Search for the cell housing the specified text and yield its [x, y] center coordinate. 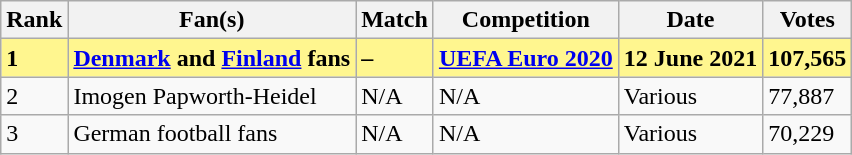
1 [34, 58]
Match [395, 20]
107,565 [808, 58]
Date [690, 20]
Fan(s) [212, 20]
– [395, 58]
UEFA Euro 2020 [526, 58]
Imogen Papworth-Heidel [212, 96]
77,887 [808, 96]
3 [34, 134]
70,229 [808, 134]
2 [34, 96]
12 June 2021 [690, 58]
Competition [526, 20]
Denmark and Finland fans [212, 58]
Rank [34, 20]
Votes [808, 20]
German football fans [212, 134]
